Find where the given text appears and provide that cell's center as (X, Y) coordinate. 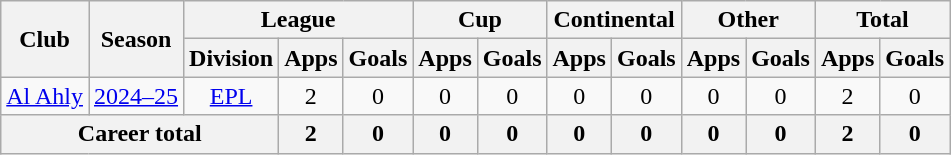
2024–25 (136, 96)
Al Ahly (45, 96)
Cup (480, 20)
Division (232, 58)
EPL (232, 96)
Career total (140, 134)
Season (136, 39)
League (298, 20)
Club (45, 39)
Other (748, 20)
Total (882, 20)
Continental (614, 20)
